Extract the [X, Y] coordinate from the center of the cell holding the provided text.  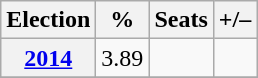
+/– [234, 20]
2014 [48, 58]
Election [48, 20]
Seats [181, 20]
3.89 [122, 58]
% [122, 20]
